Scan for the cell matching the given text and deliver its (x, y) coordinate at center. 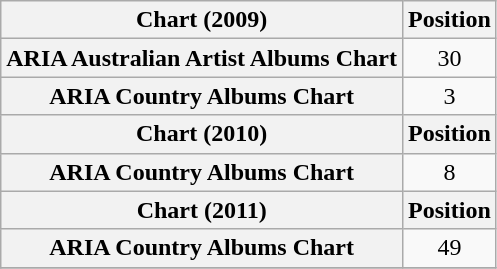
ARIA Australian Artist Albums Chart (202, 58)
49 (450, 248)
8 (450, 172)
Chart (2010) (202, 134)
3 (450, 96)
Chart (2011) (202, 210)
30 (450, 58)
Chart (2009) (202, 20)
